From the cell containing the given text, extract its center point as [x, y] coordinate. 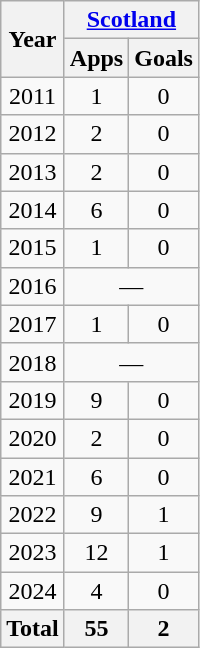
12 [96, 553]
2020 [33, 438]
Goals [164, 58]
2016 [33, 286]
2022 [33, 515]
2012 [33, 134]
Year [33, 39]
2013 [33, 172]
Apps [96, 58]
2023 [33, 553]
55 [96, 629]
2011 [33, 96]
2019 [33, 400]
4 [96, 591]
2018 [33, 362]
2017 [33, 324]
2014 [33, 210]
2015 [33, 248]
2024 [33, 591]
Total [33, 629]
2021 [33, 477]
Scotland [131, 20]
